For the text-containing cell, return its midpoint in (X, Y) coordinate format. 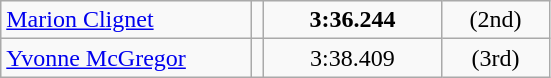
Marion Clignet (126, 20)
3:36.244 (352, 20)
Yvonne McGregor (126, 58)
(2nd) (496, 20)
(3rd) (496, 58)
3:38.409 (352, 58)
